For the text-containing cell, return its midpoint in [x, y] coordinate format. 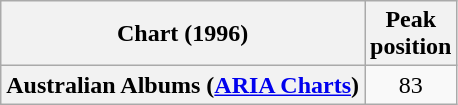
83 [411, 85]
Australian Albums (ARIA Charts) [183, 85]
Chart (1996) [183, 34]
Peakposition [411, 34]
